Return the [x, y] coordinate for the center point of the cell that contains the specified text.  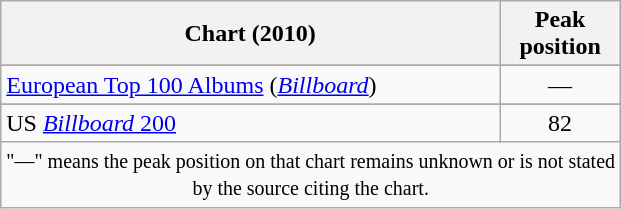
US Billboard 200 [250, 123]
"—" means the peak position on that chart remains unknown or is not statedby the source citing the chart. [311, 174]
82 [560, 123]
European Top 100 Albums (Billboard) [250, 85]
— [560, 85]
Peakposition [560, 34]
Chart (2010) [250, 34]
